Find where the given text appears and provide that cell's center as [x, y] coordinate. 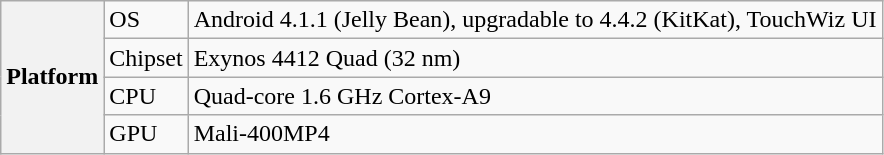
Platform [52, 77]
Quad-core 1.6 GHz Cortex-A9 [535, 96]
GPU [146, 134]
Mali-400MP4 [535, 134]
Chipset [146, 58]
Android 4.1.1 (Jelly Bean), upgradable to 4.4.2 (KitKat), TouchWiz UI [535, 20]
OS [146, 20]
Exynos 4412 Quad (32 nm) [535, 58]
CPU [146, 96]
